Capture the cell that displays the provided text and extract its (X, Y) central coordinate. 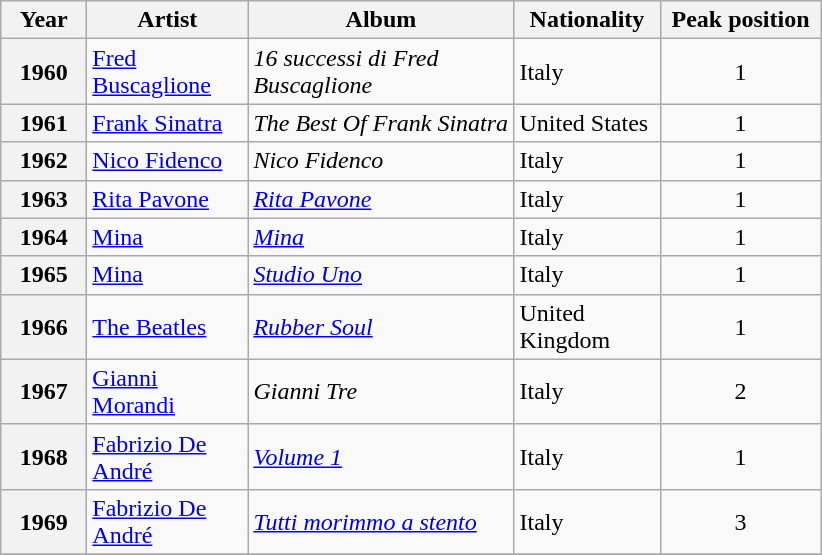
1963 (44, 199)
Tutti morimmo a stento (381, 522)
1960 (44, 72)
1967 (44, 392)
Frank Sinatra (168, 123)
Peak position (740, 20)
1969 (44, 522)
Volume 1 (381, 456)
1966 (44, 326)
The Best Of Frank Sinatra (381, 123)
Nationality (587, 20)
Gianni Tre (381, 392)
3 (740, 522)
Studio Uno (381, 275)
2 (740, 392)
Album (381, 20)
The Beatles (168, 326)
Artist (168, 20)
1962 (44, 161)
Rubber Soul (381, 326)
1968 (44, 456)
Year (44, 20)
1964 (44, 237)
United States (587, 123)
16 successi di Fred Buscaglione (381, 72)
1961 (44, 123)
United Kingdom (587, 326)
1965 (44, 275)
Gianni Morandi (168, 392)
Fred Buscaglione (168, 72)
